Determine the (X, Y) coordinate at the center of the cell enclosing the given text.  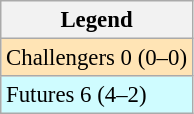
Challengers 0 (0–0) (97, 58)
Futures 6 (4–2) (97, 95)
Legend (97, 20)
